Return the (x, y) coordinate for the center point of the cell that contains the specified text.  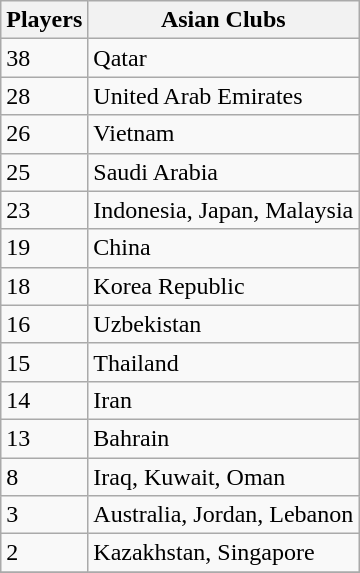
Iran (224, 400)
26 (44, 134)
Iraq, Kuwait, Oman (224, 477)
Indonesia, Japan, Malaysia (224, 210)
Australia, Jordan, Lebanon (224, 515)
Kazakhstan, Singapore (224, 553)
2 (44, 553)
3 (44, 515)
14 (44, 400)
Saudi Arabia (224, 172)
Korea Republic (224, 286)
38 (44, 58)
Bahrain (224, 438)
28 (44, 96)
8 (44, 477)
19 (44, 248)
13 (44, 438)
United Arab Emirates (224, 96)
23 (44, 210)
15 (44, 362)
16 (44, 324)
Vietnam (224, 134)
25 (44, 172)
18 (44, 286)
China (224, 248)
Uzbekistan (224, 324)
Thailand (224, 362)
Players (44, 20)
Asian Clubs (224, 20)
Qatar (224, 58)
